Locate the cell with the specified text and output its (x, y) center coordinate. 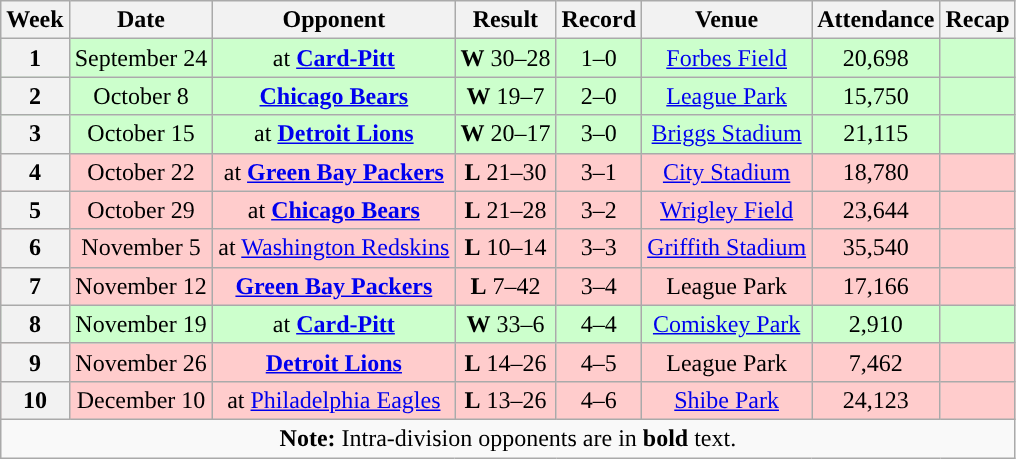
L 10–14 (506, 248)
Shibe Park (727, 400)
5 (35, 210)
Result (506, 20)
4–6 (599, 400)
W 30–28 (506, 58)
6 (35, 248)
Date (141, 20)
L 7–42 (506, 286)
Forbes Field (727, 58)
15,750 (876, 96)
3–4 (599, 286)
November 19 (141, 324)
8 (35, 324)
Comiskey Park (727, 324)
35,540 (876, 248)
October 8 (141, 96)
2 (35, 96)
3 (35, 134)
10 (35, 400)
November 5 (141, 248)
7 (35, 286)
L 14–26 (506, 362)
Venue (727, 20)
at Philadelphia Eagles (334, 400)
at Chicago Bears (334, 210)
November 26 (141, 362)
3–3 (599, 248)
17,166 (876, 286)
October 29 (141, 210)
at Washington Redskins (334, 248)
Green Bay Packers (334, 286)
L 13–26 (506, 400)
Griffith Stadium (727, 248)
W 33–6 (506, 324)
3–2 (599, 210)
Detroit Lions (334, 362)
W 19–7 (506, 96)
Note: Intra-division opponents are in bold text. (508, 438)
Week (35, 20)
October 22 (141, 172)
4 (35, 172)
Recap (978, 20)
24,123 (876, 400)
1 (35, 58)
18,780 (876, 172)
4–5 (599, 362)
7,462 (876, 362)
L 21–28 (506, 210)
2–0 (599, 96)
2,910 (876, 324)
Attendance (876, 20)
December 10 (141, 400)
L 21–30 (506, 172)
21,115 (876, 134)
City Stadium (727, 172)
Record (599, 20)
3–0 (599, 134)
at Green Bay Packers (334, 172)
September 24 (141, 58)
at Detroit Lions (334, 134)
November 12 (141, 286)
9 (35, 362)
W 20–17 (506, 134)
October 15 (141, 134)
Briggs Stadium (727, 134)
3–1 (599, 172)
20,698 (876, 58)
Wrigley Field (727, 210)
Chicago Bears (334, 96)
23,644 (876, 210)
Opponent (334, 20)
1–0 (599, 58)
4–4 (599, 324)
